Search for the cell housing the specified text and yield its [x, y] center coordinate. 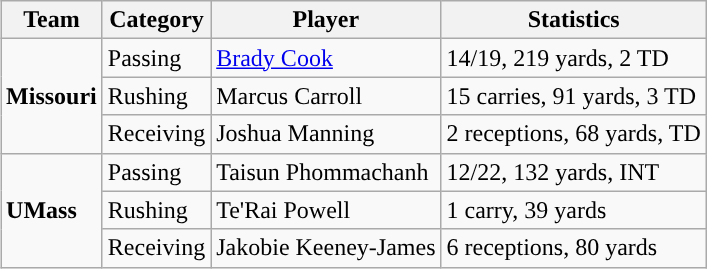
Player [326, 20]
Taisun Phommachanh [326, 172]
Marcus Carroll [326, 96]
2 receptions, 68 yards, TD [574, 134]
15 carries, 91 yards, 3 TD [574, 96]
Joshua Manning [326, 134]
6 receptions, 80 yards [574, 248]
Missouri [52, 96]
Brady Cook [326, 58]
UMass [52, 210]
Te'Rai Powell [326, 210]
Jakobie Keeney-James [326, 248]
Team [52, 20]
12/22, 132 yards, INT [574, 172]
Statistics [574, 20]
Category [156, 20]
1 carry, 39 yards [574, 210]
14/19, 219 yards, 2 TD [574, 58]
